For the text-containing cell, return its midpoint in [x, y] coordinate format. 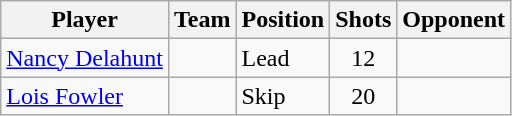
Player [85, 20]
Lead [283, 58]
Team [202, 20]
Opponent [454, 20]
12 [364, 58]
Nancy Delahunt [85, 58]
Skip [283, 96]
Shots [364, 20]
20 [364, 96]
Position [283, 20]
Lois Fowler [85, 96]
